Scan for the cell matching the given text and deliver its [X, Y] coordinate at center. 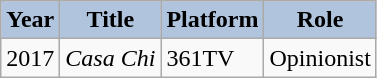
Year [30, 20]
Title [110, 20]
Platform [212, 20]
Casa Chi [110, 58]
Role [320, 20]
Opinionist [320, 58]
2017 [30, 58]
361TV [212, 58]
